Determine the (x, y) coordinate at the center of the cell enclosing the given text.  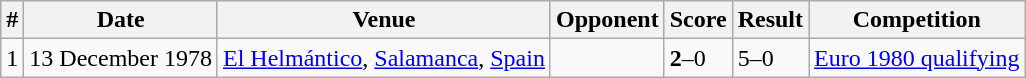
Date (121, 20)
El Helmántico, Salamanca, Spain (384, 58)
Result (770, 20)
2–0 (698, 58)
5–0 (770, 58)
Score (698, 20)
Euro 1980 qualifying (917, 58)
Opponent (607, 20)
13 December 1978 (121, 58)
Venue (384, 20)
1 (12, 58)
# (12, 20)
Competition (917, 20)
